Search for the cell housing the specified text and yield its [x, y] center coordinate. 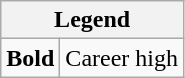
Legend [92, 20]
Bold [30, 58]
Career high [122, 58]
